Detect which cell encompasses the target text, then output its (x, y) center coordinate. 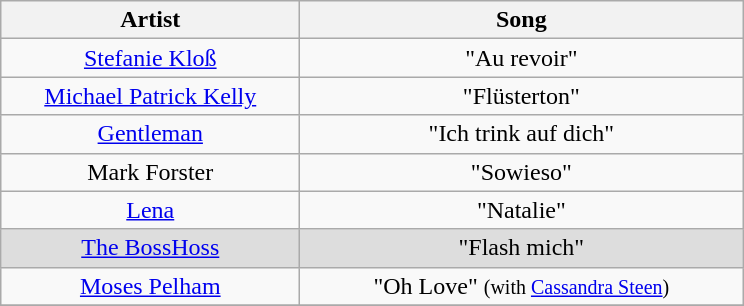
Artist (150, 20)
"Flüsterton" (522, 96)
Michael Patrick Kelly (150, 96)
"Oh Love" (with Cassandra Steen) (522, 286)
"Au revoir" (522, 58)
"Natalie" (522, 210)
Mark Forster (150, 172)
"Sowieso" (522, 172)
The BossHoss (150, 248)
Moses Pelham (150, 286)
Lena (150, 210)
"Flash mich" (522, 248)
Song (522, 20)
"Ich trink auf dich" (522, 134)
Stefanie Kloß (150, 58)
Gentleman (150, 134)
